Provide the (x, y) coordinate of the cell's center where the given text is located.  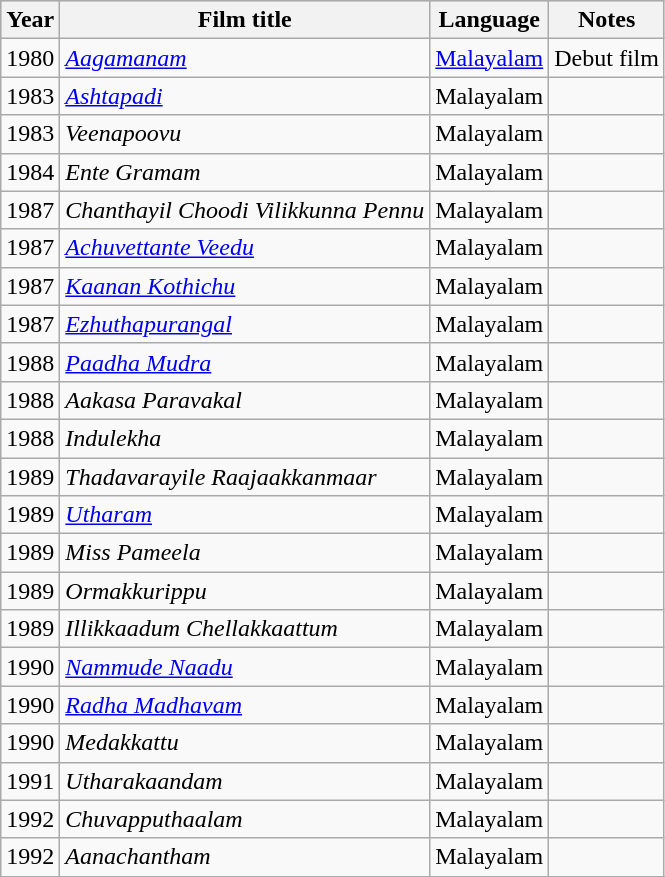
Veenapoovu (245, 134)
Chuvapputhaalam (245, 819)
Nammude Naadu (245, 667)
Thadavarayile Raajaakkanmaar (245, 477)
Ashtapadi (245, 96)
Miss Pameela (245, 553)
Ente Gramam (245, 172)
Language (490, 20)
Radha Madhavam (245, 705)
Year (30, 20)
1991 (30, 781)
Medakkattu (245, 743)
1984 (30, 172)
Paadha Mudra (245, 362)
Chanthayil Choodi Vilikkunna Pennu (245, 210)
Achuvettante Veedu (245, 248)
Ezhuthapurangal (245, 324)
Debut film (607, 58)
Aakasa Paravakal (245, 400)
Illikkaadum Chellakkaattum (245, 629)
1980 (30, 58)
Utharam (245, 515)
Ormakkurippu (245, 591)
Aagamanam (245, 58)
Film title (245, 20)
Kaanan Kothichu (245, 286)
Notes (607, 20)
Utharakaandam (245, 781)
Indulekha (245, 438)
Aanachantham (245, 857)
